Capture the cell that displays the provided text and extract its [X, Y] central coordinate. 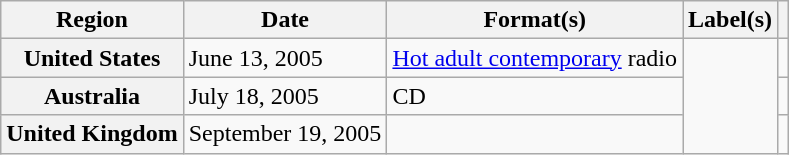
June 13, 2005 [285, 58]
Australia [92, 96]
United States [92, 58]
CD [535, 96]
United Kingdom [92, 134]
September 19, 2005 [285, 134]
Label(s) [730, 20]
Date [285, 20]
Region [92, 20]
July 18, 2005 [285, 96]
Format(s) [535, 20]
Hot adult contemporary radio [535, 58]
